Pinpoint the cell where the given text exists, returning its (X, Y) midpoint coordinate. 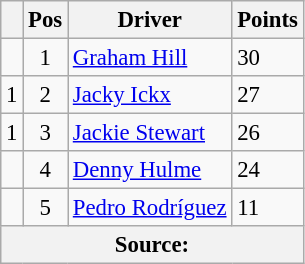
Pedro Rodríguez (150, 208)
26 (268, 133)
Jackie Stewart (150, 133)
24 (268, 170)
30 (268, 58)
Graham Hill (150, 58)
Driver (150, 20)
Pos (46, 20)
2 (46, 95)
Jacky Ickx (150, 95)
4 (46, 170)
11 (268, 208)
Points (268, 20)
3 (46, 133)
5 (46, 208)
Denny Hulme (150, 170)
27 (268, 95)
Source: (152, 245)
